Provide the [x, y] coordinate of the cell's center where the given text is located.  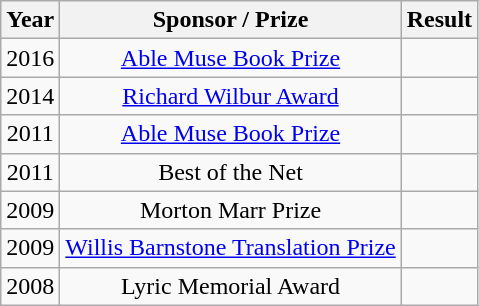
Lyric Memorial Award [230, 286]
Willis Barnstone Translation Prize [230, 248]
Result [439, 20]
Richard Wilbur Award [230, 96]
2008 [30, 286]
Year [30, 20]
Morton Marr Prize [230, 210]
2014 [30, 96]
Sponsor / Prize [230, 20]
2016 [30, 58]
Best of the Net [230, 172]
